Scan for the cell matching the given text and deliver its [X, Y] coordinate at center. 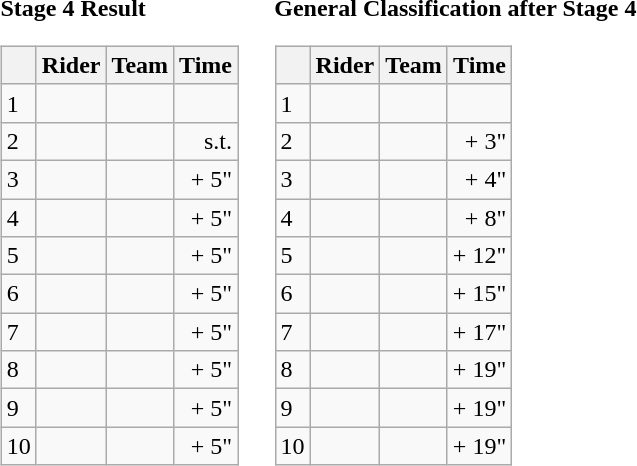
+ 3" [479, 141]
+ 4" [479, 179]
+ 17" [479, 332]
+ 12" [479, 256]
s.t. [206, 141]
+ 15" [479, 294]
+ 8" [479, 217]
